For the text-containing cell, return its midpoint in (x, y) coordinate format. 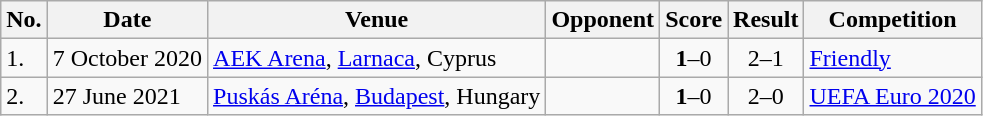
No. (24, 20)
UEFA Euro 2020 (892, 96)
7 October 2020 (127, 58)
2. (24, 96)
Result (766, 20)
Competition (892, 20)
2–0 (766, 96)
Venue (377, 20)
Date (127, 20)
27 June 2021 (127, 96)
2–1 (766, 58)
Opponent (603, 20)
1. (24, 58)
Friendly (892, 58)
Puskás Aréna, Budapest, Hungary (377, 96)
AEK Arena, Larnaca, Cyprus (377, 58)
Score (694, 20)
